Identify which cell holds the provided text, then report its (x, y) central coordinate. 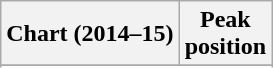
Peakposition (225, 34)
Chart (2014–15) (90, 34)
